Output the (X, Y) coordinate of the center of the cell containing the given text.  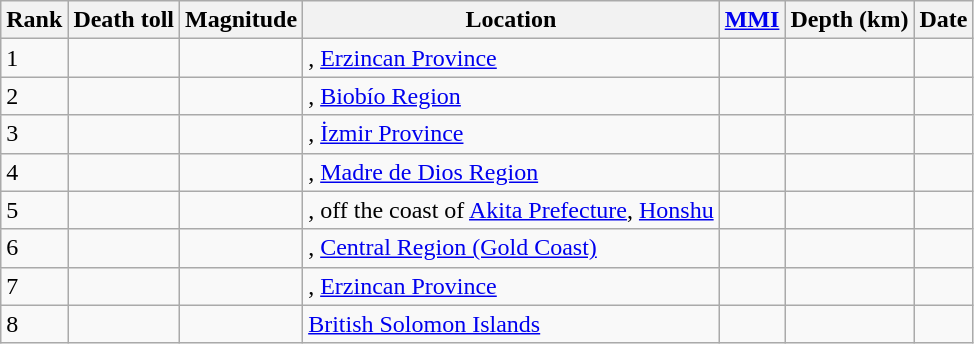
4 (34, 172)
Magnitude (242, 20)
7 (34, 286)
, Central Region (Gold Coast) (512, 248)
, Biobío Region (512, 96)
Date (944, 20)
3 (34, 134)
Location (512, 20)
Rank (34, 20)
1 (34, 58)
British Solomon Islands (512, 324)
6 (34, 248)
, Madre de Dios Region (512, 172)
, off the coast of Akita Prefecture, Honshu (512, 210)
5 (34, 210)
, İzmir Province (512, 134)
8 (34, 324)
Depth (km) (850, 20)
MMI (752, 20)
2 (34, 96)
Death toll (124, 20)
